Capture the cell that displays the provided text and extract its [X, Y] central coordinate. 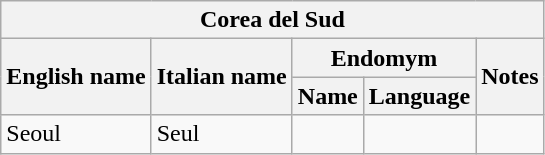
English name [76, 77]
Name [328, 96]
Seul [222, 134]
Notes [510, 77]
Endomym [384, 58]
Corea del Sud [272, 20]
Seoul [76, 134]
Italian name [222, 77]
Language [419, 96]
